For the text-containing cell, return its midpoint in (x, y) coordinate format. 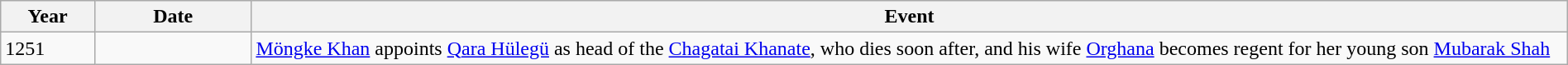
1251 (48, 48)
Event (910, 17)
Date (172, 17)
Year (48, 17)
